Determine the [x, y] coordinate at the center of the cell enclosing the given text.  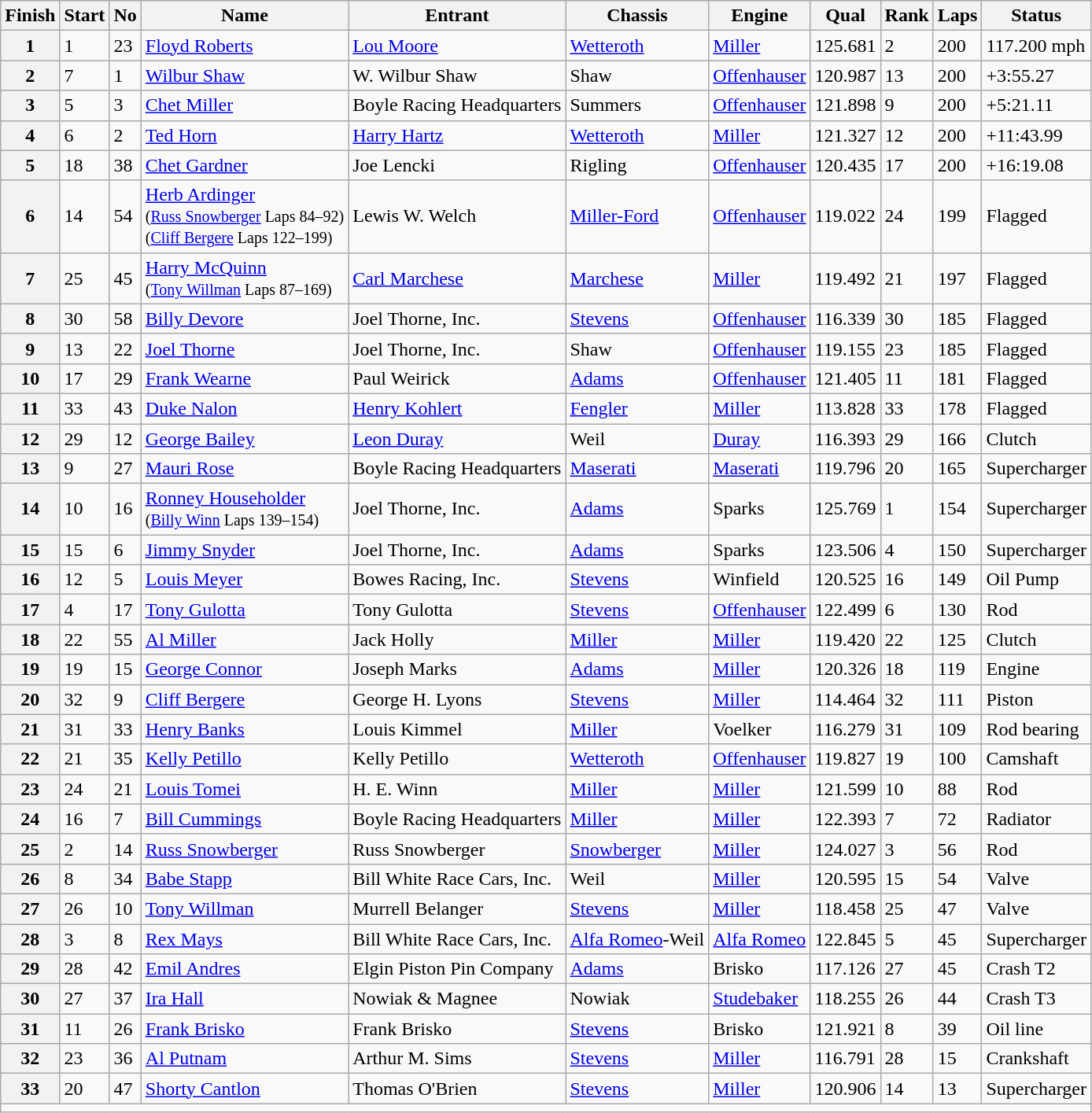
Nowiak [637, 999]
42 [125, 969]
121.327 [845, 135]
+11:43.99 [1037, 135]
Fengler [637, 408]
Jack Holly [457, 639]
119.155 [845, 348]
Ronney Householder(Billy Winn Laps 139–154) [244, 510]
165 [957, 469]
122.393 [845, 819]
113.828 [845, 408]
119.492 [845, 278]
125.769 [845, 510]
Elgin Piston Pin Company [457, 969]
120.326 [845, 669]
Chet Miller [244, 105]
Louis Tomei [244, 789]
100 [957, 759]
Harry Hartz [457, 135]
120.906 [845, 1089]
Studebaker [760, 999]
Tony Willman [244, 908]
Entrant [457, 16]
Crash T2 [1037, 969]
125.681 [845, 46]
72 [957, 819]
119.796 [845, 469]
Joseph Marks [457, 669]
Jimmy Snyder [244, 550]
Shorty Cantlon [244, 1089]
Chet Gardner [244, 165]
117.200 mph [1037, 46]
58 [125, 319]
Rank [906, 16]
George Bailey [244, 438]
Billy Devore [244, 319]
Bill Cummings [244, 819]
Piston [1037, 699]
Rigling [637, 165]
34 [125, 879]
H. E. Winn [457, 789]
117.126 [845, 969]
37 [125, 999]
38 [125, 165]
Alfa Romeo [760, 938]
119.827 [845, 759]
150 [957, 550]
119.420 [845, 639]
Camshaft [1037, 759]
Joel Thorne [244, 348]
119.022 [845, 216]
+5:21.11 [1037, 105]
121.921 [845, 1029]
154 [957, 510]
Lewis W. Welch [457, 216]
35 [125, 759]
116.393 [845, 438]
121.599 [845, 789]
Henry Banks [244, 729]
George H. Lyons [457, 699]
120.525 [845, 580]
44 [957, 999]
119 [957, 669]
166 [957, 438]
+3:55.27 [1037, 76]
116.339 [845, 319]
121.405 [845, 378]
Miller-Ford [637, 216]
109 [957, 729]
125 [957, 639]
120.987 [845, 76]
Voelker [760, 729]
Name [244, 16]
39 [957, 1029]
Qual [845, 16]
Alfa Romeo-Weil [637, 938]
Louis Meyer [244, 580]
Rod bearing [1037, 729]
Ira Hall [244, 999]
Status [1037, 16]
197 [957, 278]
118.255 [845, 999]
Louis Kimmel [457, 729]
116.279 [845, 729]
Nowiak & Magnee [457, 999]
W. Wilbur Shaw [457, 76]
122.845 [845, 938]
Herb Ardinger(Russ Snowberger Laps 84–92)(Cliff Bergere Laps 122–199) [244, 216]
Snowberger [637, 849]
Chassis [637, 16]
Oil line [1037, 1029]
Lou Moore [457, 46]
Floyd Roberts [244, 46]
Leon Duray [457, 438]
36 [125, 1059]
120.595 [845, 879]
Babe Stapp [244, 879]
Henry Kohlert [457, 408]
Radiator [1037, 819]
Al Putnam [244, 1059]
Arthur M. Sims [457, 1059]
Winfield [760, 580]
114.464 [845, 699]
Wilbur Shaw [244, 76]
Duray [760, 438]
123.506 [845, 550]
Rex Mays [244, 938]
Ted Horn [244, 135]
149 [957, 580]
Marchese [637, 278]
111 [957, 699]
43 [125, 408]
56 [957, 849]
Harry McQuinn(Tony Willman Laps 87–169) [244, 278]
Bowes Racing, Inc. [457, 580]
Joe Lencki [457, 165]
No [125, 16]
Frank Wearne [244, 378]
Finish [30, 16]
55 [125, 639]
116.791 [845, 1059]
George Connor [244, 669]
Oil Pump [1037, 580]
Carl Marchese [457, 278]
Mauri Rose [244, 469]
Duke Nalon [244, 408]
Crash T3 [1037, 999]
Cliff Bergere [244, 699]
124.027 [845, 849]
Murrell Belanger [457, 908]
Thomas O'Brien [457, 1089]
88 [957, 789]
Al Miller [244, 639]
178 [957, 408]
199 [957, 216]
181 [957, 378]
121.898 [845, 105]
Emil Andres [244, 969]
120.435 [845, 165]
+16:19.08 [1037, 165]
Summers [637, 105]
Crankshaft [1037, 1059]
118.458 [845, 908]
122.499 [845, 610]
Laps [957, 16]
130 [957, 610]
Paul Weirick [457, 378]
Start [85, 16]
